Find where the given text appears and provide that cell's center as [x, y] coordinate. 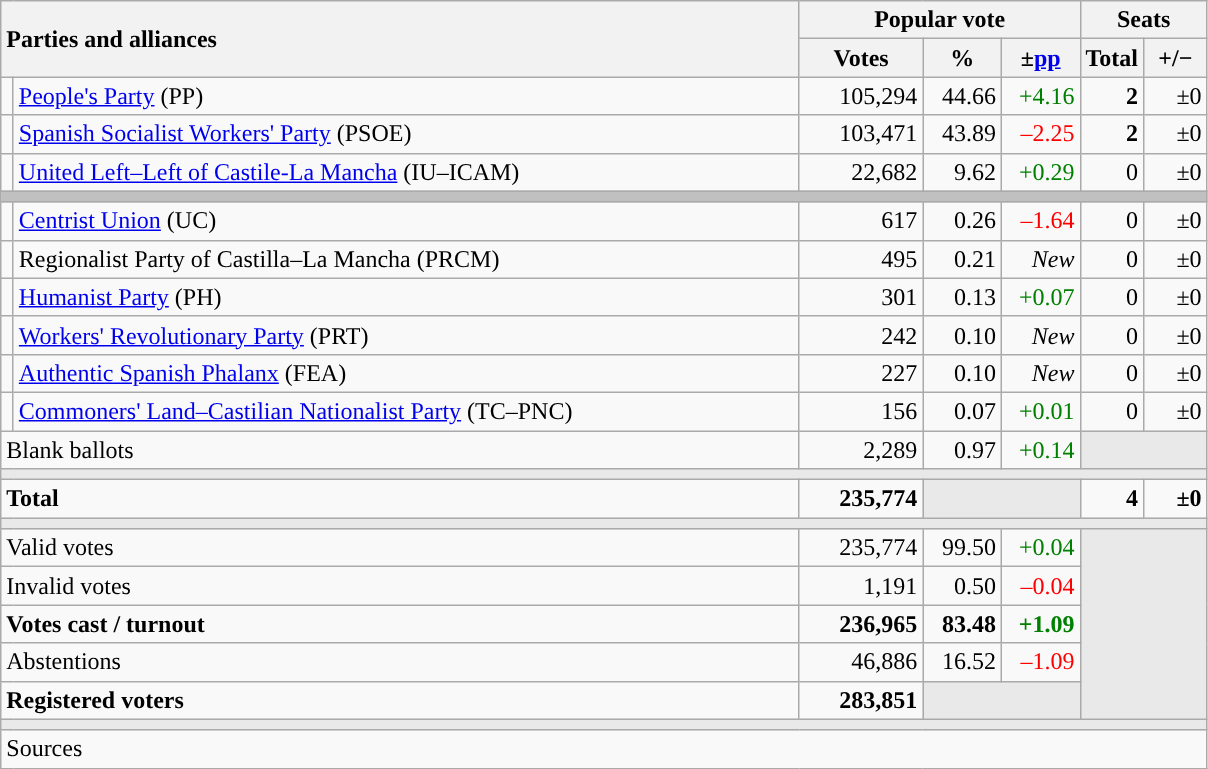
+0.29 [1040, 172]
Spanish Socialist Workers' Party (PSOE) [406, 134]
103,471 [861, 134]
Invalid votes [400, 586]
Authentic Spanish Phalanx (FEA) [406, 373]
0.50 [962, 586]
99.50 [962, 548]
Commoners' Land–Castilian Nationalist Party (TC–PNC) [406, 411]
0.97 [962, 449]
46,886 [861, 662]
Centrist Union (UC) [406, 221]
+0.04 [1040, 548]
±pp [1040, 58]
495 [861, 259]
22,682 [861, 172]
Seats [1144, 20]
283,851 [861, 700]
People's Party (PP) [406, 96]
Regionalist Party of Castilla–La Mancha (PRCM) [406, 259]
+0.07 [1040, 297]
+4.16 [1040, 96]
83.48 [962, 624]
United Left–Left of Castile-La Mancha (IU–ICAM) [406, 172]
Abstentions [400, 662]
105,294 [861, 96]
0.13 [962, 297]
0.21 [962, 259]
Sources [604, 749]
Votes [861, 58]
+0.01 [1040, 411]
–1.09 [1040, 662]
242 [861, 335]
1,191 [861, 586]
16.52 [962, 662]
–0.04 [1040, 586]
2,289 [861, 449]
Workers' Revolutionary Party (PRT) [406, 335]
4 [1112, 499]
617 [861, 221]
0.07 [962, 411]
9.62 [962, 172]
Valid votes [400, 548]
% [962, 58]
156 [861, 411]
236,965 [861, 624]
Humanist Party (PH) [406, 297]
+/− [1176, 58]
Popular vote [940, 20]
Parties and alliances [400, 39]
44.66 [962, 96]
0.26 [962, 221]
–1.64 [1040, 221]
+0.14 [1040, 449]
43.89 [962, 134]
Votes cast / turnout [400, 624]
301 [861, 297]
+1.09 [1040, 624]
–2.25 [1040, 134]
227 [861, 373]
Blank ballots [400, 449]
Registered voters [400, 700]
